For the text-containing cell, return its midpoint in (X, Y) coordinate format. 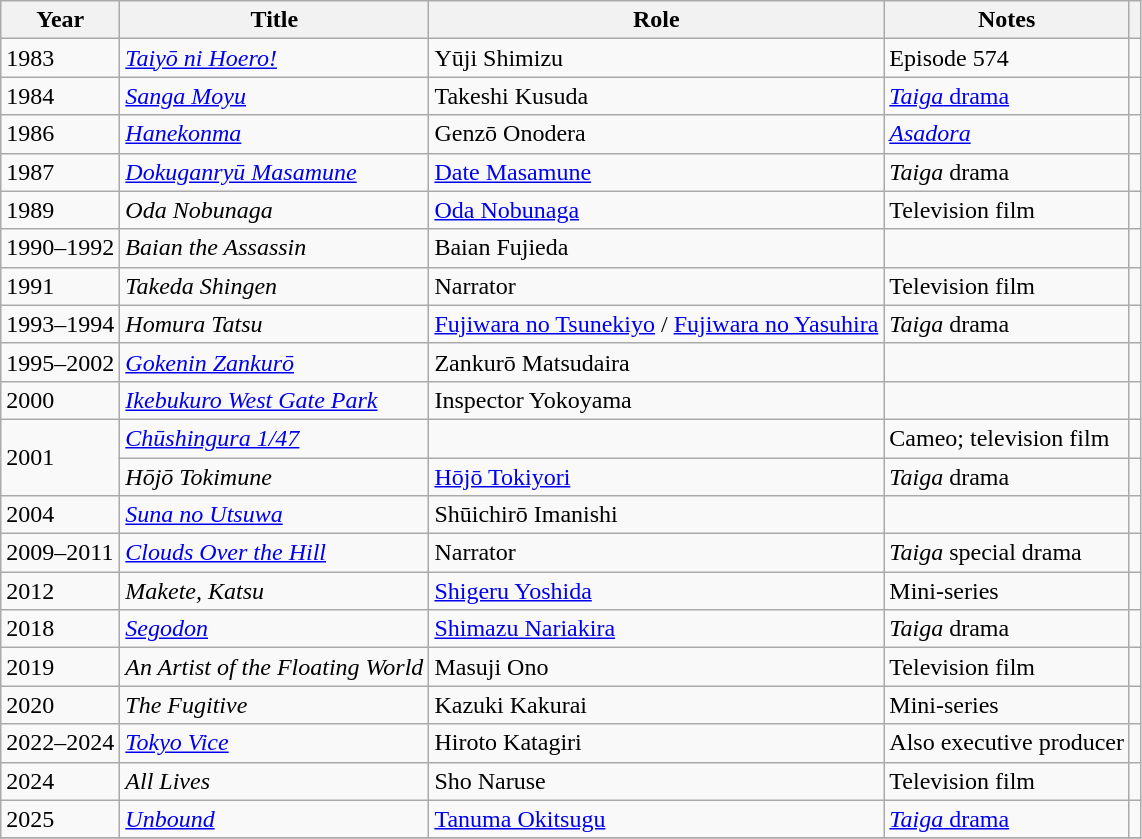
1991 (60, 286)
Segodon (274, 629)
Takeda Shingen (274, 286)
Taiga special drama (1007, 553)
Asadora (1007, 134)
2004 (60, 515)
1990–1992 (60, 248)
Fujiwara no Tsunekiyo / Fujiwara no Yasuhira (656, 324)
Baian the Assassin (274, 248)
1995–2002 (60, 362)
Gokenin Zankurō (274, 362)
2025 (60, 819)
Sho Naruse (656, 781)
1987 (60, 172)
Notes (1007, 20)
2012 (60, 591)
Homura Tatsu (274, 324)
Cameo; television film (1007, 438)
Role (656, 20)
Hōjō Tokimune (274, 477)
All Lives (274, 781)
Makete, Katsu (274, 591)
1989 (60, 210)
Hiroto Katagiri (656, 743)
2009–2011 (60, 553)
Inspector Yokoyama (656, 400)
1993–1994 (60, 324)
Also executive producer (1007, 743)
Baian Fujieda (656, 248)
2001 (60, 457)
Taiyō ni Hoero! (274, 58)
Tanuma Okitsugu (656, 819)
1983 (60, 58)
Shigeru Yoshida (656, 591)
1986 (60, 134)
Masuji Ono (656, 667)
Clouds Over the Hill (274, 553)
Dokuganryū Masamune (274, 172)
2019 (60, 667)
2000 (60, 400)
Chūshingura 1/47 (274, 438)
Zankurō Matsudaira (656, 362)
Date Masamune (656, 172)
Yūji Shimizu (656, 58)
An Artist of the Floating World (274, 667)
Kazuki Kakurai (656, 705)
Hōjō Tokiyori (656, 477)
Year (60, 20)
Title (274, 20)
The Fugitive (274, 705)
Sanga Moyu (274, 96)
Episode 574 (1007, 58)
2024 (60, 781)
Shūichirō Imanishi (656, 515)
Ikebukuro West Gate Park (274, 400)
2022–2024 (60, 743)
1984 (60, 96)
2018 (60, 629)
Suna no Utsuwa (274, 515)
2020 (60, 705)
Unbound (274, 819)
Takeshi Kusuda (656, 96)
Shimazu Nariakira (656, 629)
Hanekonma (274, 134)
Genzō Onodera (656, 134)
Tokyo Vice (274, 743)
